For the text-containing cell, return its midpoint in (X, Y) coordinate format. 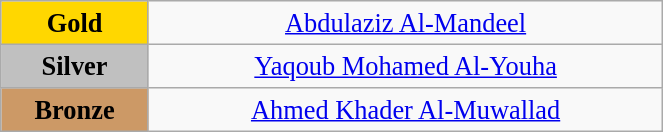
Abdulaziz Al-Mandeel (405, 22)
Yaqoub Mohamed Al-Youha (405, 66)
Ahmed Khader Al-Muwallad (405, 109)
Bronze (75, 109)
Gold (75, 22)
Silver (75, 66)
